Return the [X, Y] coordinate for the center point of the cell that contains the specified text.  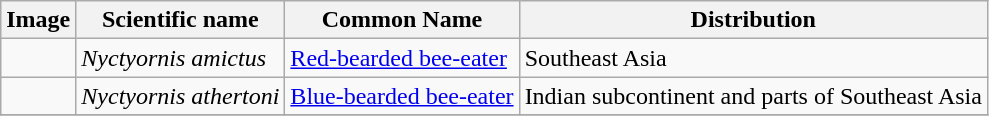
Indian subcontinent and parts of Southeast Asia [753, 96]
Common Name [402, 20]
Red-bearded bee-eater [402, 58]
Distribution [753, 20]
Nyctyornis athertoni [180, 96]
Image [38, 20]
Scientific name [180, 20]
Nyctyornis amictus [180, 58]
Blue-bearded bee-eater [402, 96]
Southeast Asia [753, 58]
